Return the (X, Y) coordinate for the center point of the cell that contains the specified text.  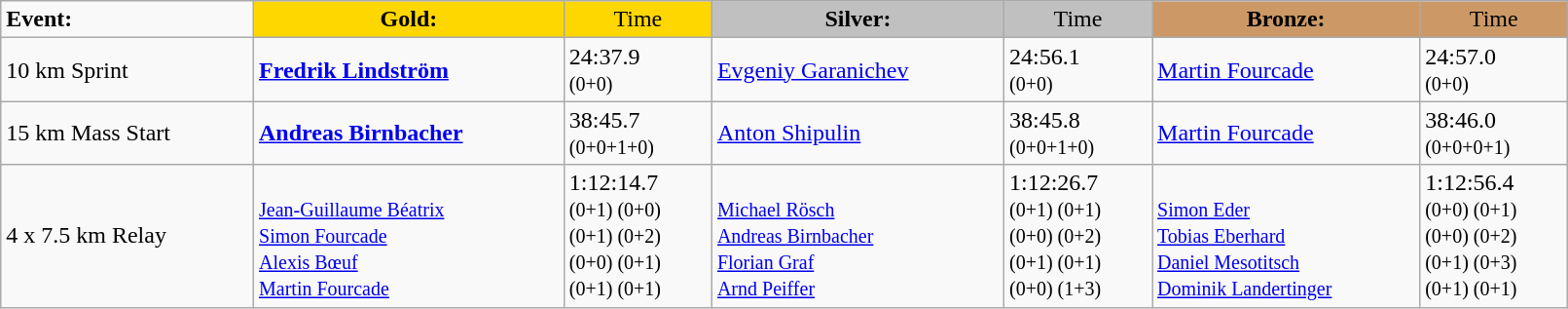
1:12:26.7(0+1) (0+1)(0+0) (0+2)(0+1) (0+1)(0+0) (1+3) (1077, 236)
38:46.0(0+0+0+1) (1494, 133)
1:12:56.4 (0+0) (0+1)(0+0) (0+2)(0+1) (0+3)(0+1) (0+1) (1494, 236)
1:12:14.7(0+1) (0+0)(0+1) (0+2)(0+0) (0+1)(0+1) (0+1) (638, 236)
Fredrik Lindström (409, 70)
Michael RöschAndreas BirnbacherFlorian GrafArnd Peiffer (857, 236)
Bronze: (1287, 19)
Event: (128, 19)
Andreas Birnbacher (409, 133)
Simon EderTobias EberhardDaniel MesotitschDominik Landertinger (1287, 236)
24:37.9(0+0) (638, 70)
38:45.7(0+0+1+0) (638, 133)
Jean-Guillaume BéatrixSimon FourcadeAlexis BœufMartin Fourcade (409, 236)
Silver: (857, 19)
Evgeniy Garanichev (857, 70)
24:57.0(0+0) (1494, 70)
Gold: (409, 19)
4 x 7.5 km Relay (128, 236)
10 km Sprint (128, 70)
38:45.8(0+0+1+0) (1077, 133)
24:56.1(0+0) (1077, 70)
Anton Shipulin (857, 133)
15 km Mass Start (128, 133)
